Identify which cell holds the provided text, then report its (X, Y) central coordinate. 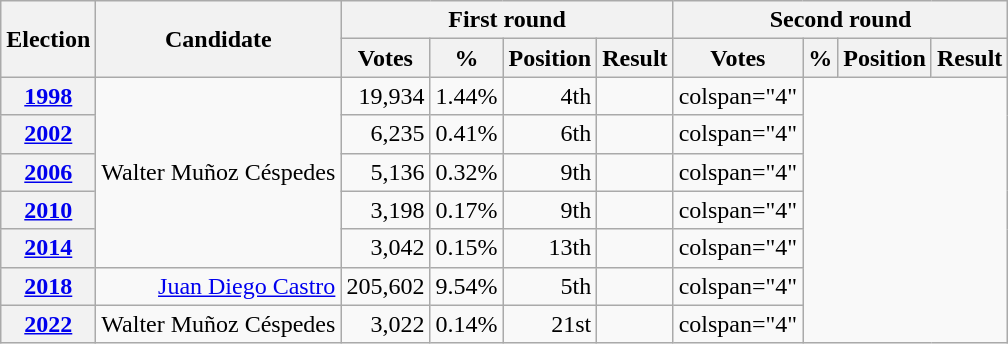
5th (550, 286)
19,934 (386, 96)
9.54% (466, 286)
6th (550, 134)
Candidate (218, 39)
1.44% (466, 96)
3,198 (386, 210)
0.14% (466, 324)
3,042 (386, 248)
0.32% (466, 172)
21st (550, 324)
First round (507, 20)
6,235 (386, 134)
1998 (48, 96)
0.41% (466, 134)
Election (48, 39)
0.15% (466, 248)
3,022 (386, 324)
2018 (48, 286)
0.17% (466, 210)
2006 (48, 172)
4th (550, 96)
2010 (48, 210)
2022 (48, 324)
5,136 (386, 172)
13th (550, 248)
Juan Diego Castro (218, 286)
2002 (48, 134)
2014 (48, 248)
205,602 (386, 286)
Second round (840, 20)
